Return [X, Y] of the center of cell containing provided text 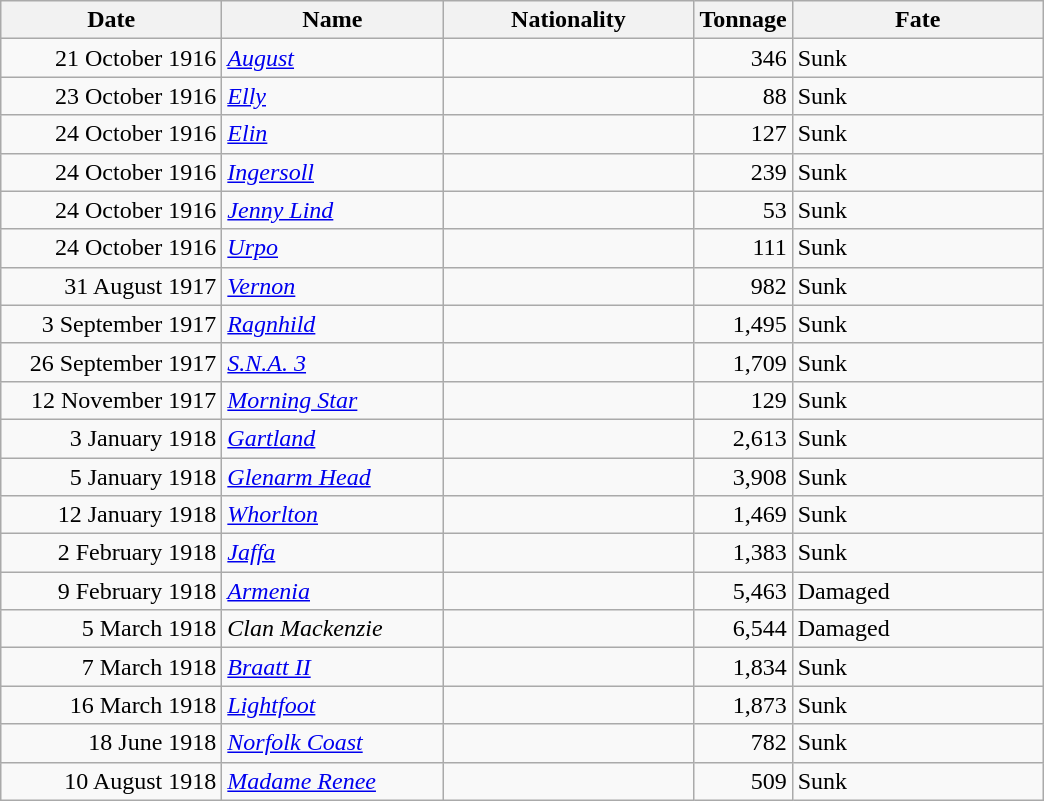
1,709 [743, 362]
Urpo [332, 248]
782 [743, 743]
127 [743, 134]
509 [743, 781]
Jenny Lind [332, 210]
Name [332, 20]
Lightfoot [332, 705]
Clan Mackenzie [332, 629]
2,613 [743, 438]
21 October 1916 [112, 58]
111 [743, 248]
5 January 1918 [112, 477]
Madame Renee [332, 781]
Tonnage [743, 20]
7 March 1918 [112, 667]
1,834 [743, 667]
88 [743, 96]
Braatt II [332, 667]
Elin [332, 134]
1,383 [743, 553]
S.N.A. 3 [332, 362]
Armenia [332, 591]
3,908 [743, 477]
9 February 1918 [112, 591]
Vernon [332, 286]
1,469 [743, 515]
Fate [918, 20]
Whorlton [332, 515]
6,544 [743, 629]
12 January 1918 [112, 515]
16 March 1918 [112, 705]
Ragnhild [332, 324]
Nationality [568, 20]
982 [743, 286]
23 October 1916 [112, 96]
239 [743, 172]
Gartland [332, 438]
26 September 1917 [112, 362]
3 September 1917 [112, 324]
Glenarm Head [332, 477]
5,463 [743, 591]
1,873 [743, 705]
Jaffa [332, 553]
Date [112, 20]
August [332, 58]
18 June 1918 [112, 743]
2 February 1918 [112, 553]
Ingersoll [332, 172]
12 November 1917 [112, 400]
53 [743, 210]
10 August 1918 [112, 781]
346 [743, 58]
3 January 1918 [112, 438]
1,495 [743, 324]
5 March 1918 [112, 629]
31 August 1917 [112, 286]
Norfolk Coast [332, 743]
Morning Star [332, 400]
129 [743, 400]
Elly [332, 96]
